Scan for the cell matching the given text and deliver its (x, y) coordinate at center. 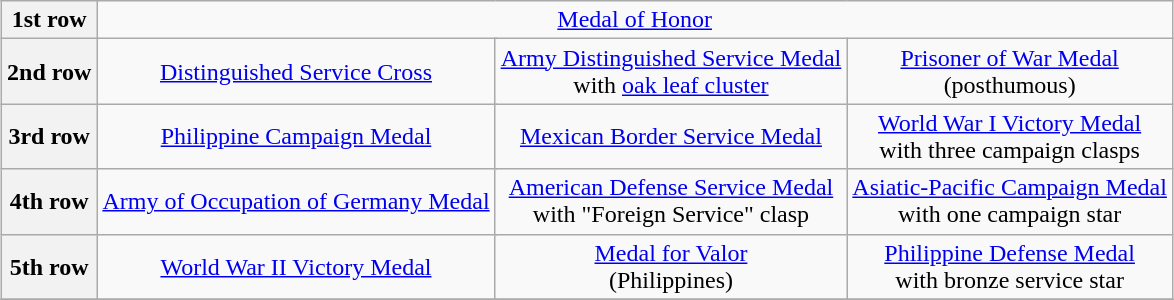
4th row (50, 202)
Prisoner of War Medal(posthumous) (1010, 72)
2nd row (50, 72)
World War II Victory Medal (296, 266)
Distinguished Service Cross (296, 72)
Army Distinguished Service Medal with oak leaf cluster (671, 72)
American Defense Service Medal with "Foreign Service" clasp (671, 202)
Asiatic-Pacific Campaign Medal with one campaign star (1010, 202)
Mexican Border Service Medal (671, 136)
World War I Victory Medal with three campaign clasps (1010, 136)
Philippine Defense Medal with bronze service star (1010, 266)
1st row (50, 20)
Philippine Campaign Medal (296, 136)
5th row (50, 266)
Medal of Honor (635, 20)
Medal for Valor(Philippines) (671, 266)
Army of Occupation of Germany Medal (296, 202)
3rd row (50, 136)
